Identify which cell holds the provided text, then report its [x, y] central coordinate. 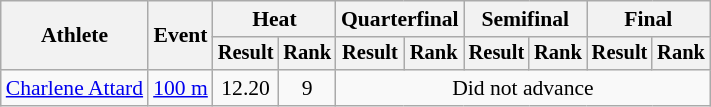
Final [648, 19]
Event [180, 36]
Charlene Attard [74, 88]
Quarterfinal [400, 19]
Athlete [74, 36]
9 [307, 88]
Did not advance [523, 88]
12.20 [246, 88]
100 m [180, 88]
Semifinal [526, 19]
Heat [274, 19]
